From the cell containing the given text, extract its center point as (x, y) coordinate. 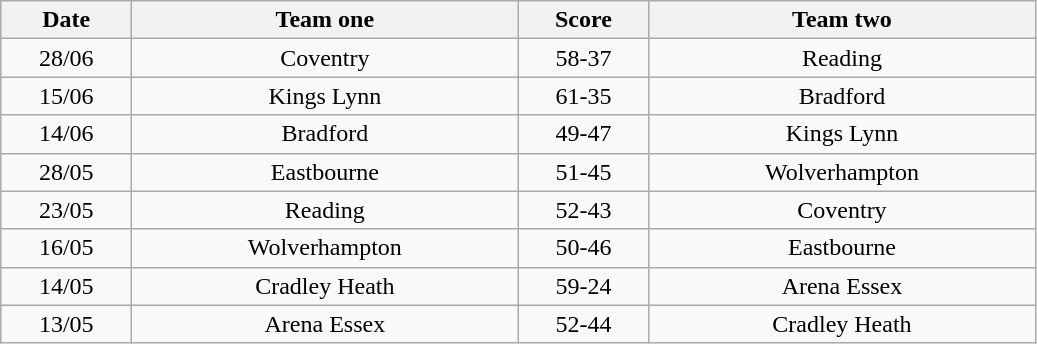
61-35 (584, 96)
Score (584, 20)
59-24 (584, 286)
49-47 (584, 134)
52-44 (584, 324)
Team two (842, 20)
50-46 (584, 248)
15/06 (66, 96)
28/05 (66, 172)
Team one (325, 20)
51-45 (584, 172)
28/06 (66, 58)
Date (66, 20)
14/05 (66, 286)
52-43 (584, 210)
14/06 (66, 134)
16/05 (66, 248)
58-37 (584, 58)
13/05 (66, 324)
23/05 (66, 210)
